Provide the [x, y] coordinate of the cell's center where the given text is located.  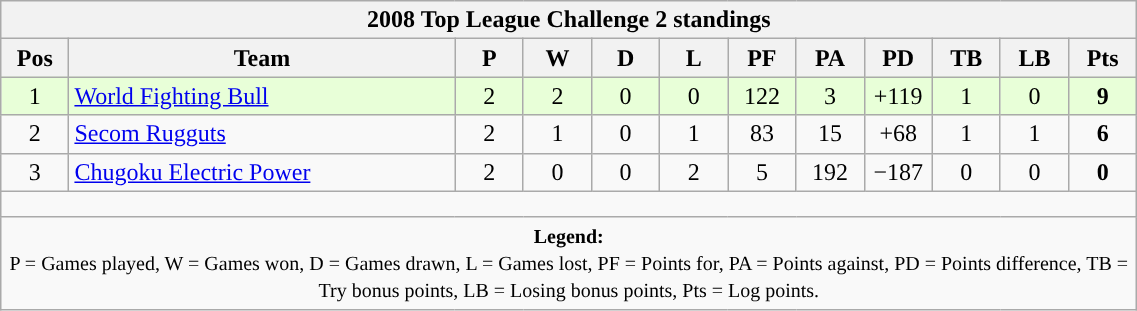
W [557, 58]
Secom Rugguts [262, 134]
Team [262, 58]
2008 Top League Challenge 2 standings [569, 20]
Pos [35, 58]
Chugoku Electric Power [262, 172]
5 [762, 172]
World Fighting Bull [262, 96]
83 [762, 134]
192 [830, 172]
D [625, 58]
L [694, 58]
PF [762, 58]
TB [966, 58]
Pts [1103, 58]
6 [1103, 134]
PD [898, 58]
+119 [898, 96]
9 [1103, 96]
15 [830, 134]
122 [762, 96]
−187 [898, 172]
LB [1034, 58]
PA [830, 58]
+68 [898, 134]
P [489, 58]
